Output the (X, Y) coordinate of the center of the cell containing the given text.  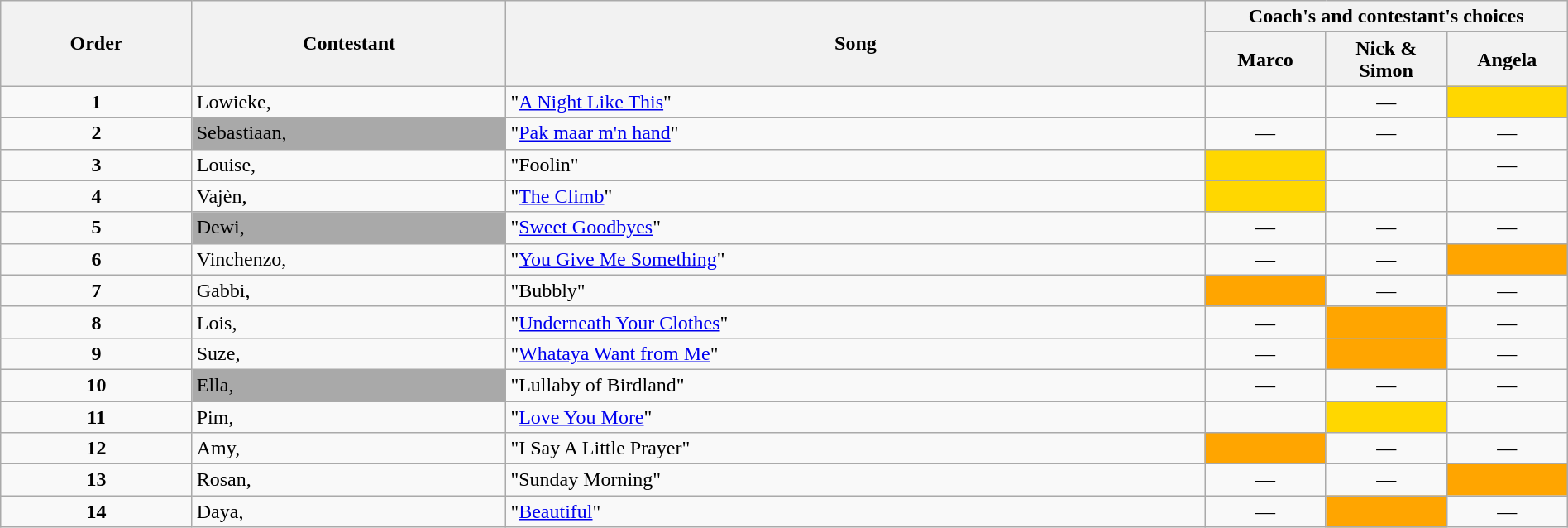
Gabbi, (349, 290)
Marco (1265, 60)
Louise, (349, 165)
13 (96, 480)
"The Climb" (855, 196)
Song (855, 43)
"You Give Me Something" (855, 259)
14 (96, 511)
10 (96, 385)
6 (96, 259)
"A Night Like This" (855, 102)
Dewi, (349, 228)
"Lullaby of Birdland" (855, 385)
8 (96, 322)
"Sunday Morning" (855, 480)
"Bubbly" (855, 290)
Lois, (349, 322)
Order (96, 43)
"Love You More" (855, 416)
"Sweet Goodbyes" (855, 228)
Angela (1507, 60)
Lowieke, (349, 102)
"I Say A Little Prayer" (855, 449)
"Foolin" (855, 165)
Suze, (349, 353)
Vajèn, (349, 196)
4 (96, 196)
12 (96, 449)
Sebastiaan, (349, 133)
7 (96, 290)
3 (96, 165)
"Pak maar m'n hand" (855, 133)
"Beautiful" (855, 511)
"Whataya Want from Me" (855, 353)
11 (96, 416)
5 (96, 228)
Nick & Simon (1386, 60)
1 (96, 102)
2 (96, 133)
Coach's and contestant's choices (1386, 17)
Contestant (349, 43)
Vinchenzo, (349, 259)
Amy, (349, 449)
Rosan, (349, 480)
Pim, (349, 416)
Daya, (349, 511)
"Underneath Your Clothes" (855, 322)
9 (96, 353)
Ella, (349, 385)
